Detect which cell encompasses the target text, then output its (x, y) center coordinate. 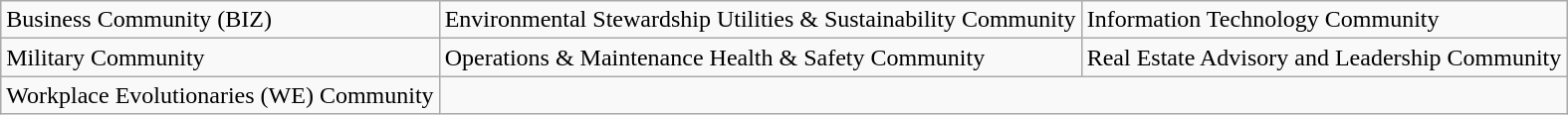
Military Community (220, 57)
Environmental Stewardship Utilities & Sustainability Community (761, 20)
Operations & Maintenance Health & Safety Community (761, 57)
Real Estate Advisory and Leadership Community (1324, 57)
Information Technology Community (1324, 20)
Workplace Evolutionaries (WE) Community (220, 95)
Business Community (BIZ) (220, 20)
